Extract the (X, Y) coordinate from the center of the cell holding the provided text.  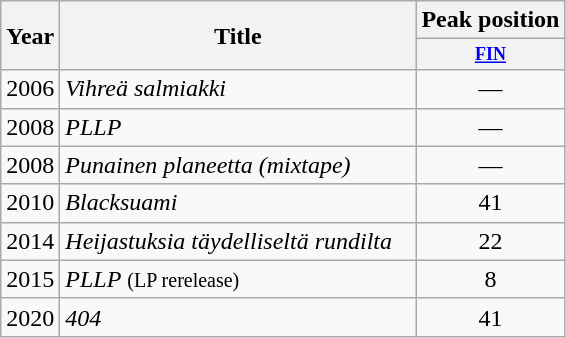
8 (490, 279)
Punainen planeetta (mixtape) (238, 165)
Peak position (490, 20)
PLLP (LP rerelease) (238, 279)
2014 (30, 241)
Vihreä salmiakki (238, 89)
404 (238, 317)
2020 (30, 317)
FIN (490, 54)
Blacksuami (238, 203)
2010 (30, 203)
22 (490, 241)
Title (238, 36)
2015 (30, 279)
Heijastuksia täydelliseltä rundilta (238, 241)
PLLP (238, 127)
Year (30, 36)
2006 (30, 89)
